Find where the given text appears and provide that cell's center as [x, y] coordinate. 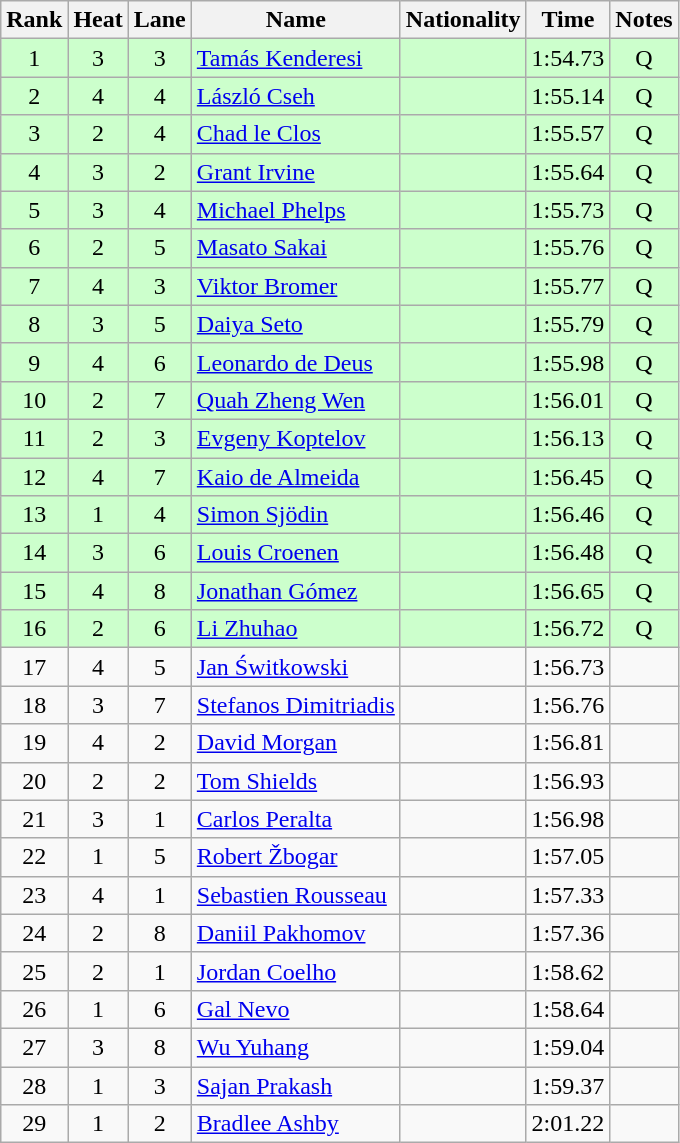
1:56.46 [568, 515]
Louis Croenen [296, 553]
Rank [34, 20]
1:55.77 [568, 286]
1:59.37 [568, 1085]
14 [34, 553]
Evgeny Koptelov [296, 438]
1:57.36 [568, 933]
27 [34, 1047]
20 [34, 781]
1:56.72 [568, 629]
Kaio de Almeida [296, 477]
2:01.22 [568, 1124]
25 [34, 971]
David Morgan [296, 743]
Robert Žbogar [296, 857]
Bradlee Ashby [296, 1124]
1:55.57 [568, 134]
1:59.04 [568, 1047]
Wu Yuhang [296, 1047]
Daiya Seto [296, 324]
Sajan Prakash [296, 1085]
16 [34, 629]
23 [34, 895]
1:58.64 [568, 1009]
1:56.73 [568, 667]
1:58.62 [568, 971]
Jordan Coelho [296, 971]
1:56.48 [568, 553]
Quah Zheng Wen [296, 400]
Name [296, 20]
Tom Shields [296, 781]
Gal Nevo [296, 1009]
1:54.73 [568, 58]
17 [34, 667]
Jan Świtkowski [296, 667]
10 [34, 400]
1:56.13 [568, 438]
1:57.33 [568, 895]
Nationality [463, 20]
Sebastien Rousseau [296, 895]
15 [34, 591]
Daniil Pakhomov [296, 933]
Lane [160, 20]
Tamás Kenderesi [296, 58]
Viktor Bromer [296, 286]
Simon Sjödin [296, 515]
Leonardo de Deus [296, 362]
1:55.98 [568, 362]
1:55.79 [568, 324]
Masato Sakai [296, 248]
1:56.01 [568, 400]
9 [34, 362]
1:56.93 [568, 781]
13 [34, 515]
1:56.76 [568, 705]
Jonathan Gómez [296, 591]
24 [34, 933]
22 [34, 857]
Michael Phelps [296, 210]
1:56.81 [568, 743]
28 [34, 1085]
18 [34, 705]
Stefanos Dimitriadis [296, 705]
1:55.64 [568, 172]
1:56.45 [568, 477]
29 [34, 1124]
Time [568, 20]
21 [34, 819]
Notes [644, 20]
Grant Irvine [296, 172]
Carlos Peralta [296, 819]
1:57.05 [568, 857]
11 [34, 438]
1:56.65 [568, 591]
Chad le Clos [296, 134]
László Cseh [296, 96]
1:56.98 [568, 819]
1:55.76 [568, 248]
Li Zhuhao [296, 629]
19 [34, 743]
1:55.14 [568, 96]
26 [34, 1009]
12 [34, 477]
Heat [98, 20]
1:55.73 [568, 210]
